Search for the cell housing the specified text and yield its [X, Y] center coordinate. 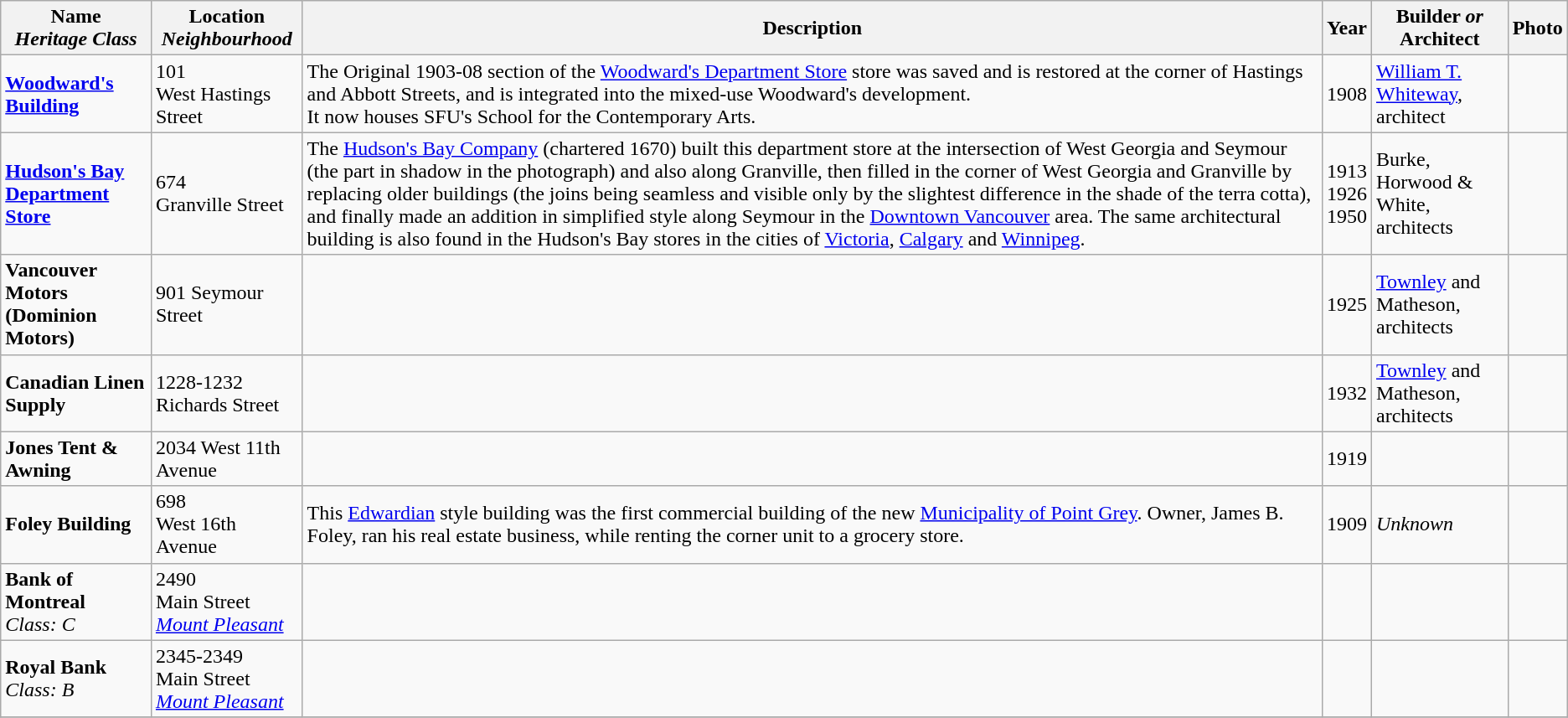
1228-1232Richards Street [226, 393]
1932 [1347, 393]
698West 16th Avenue [226, 524]
Jones Tent & Awning [76, 459]
1908 [1347, 94]
William T. Whiteway, architect [1439, 94]
1919 [1347, 459]
1909 [1347, 524]
Builder orArchitect [1439, 28]
101West Hastings Street [226, 94]
191319261950 [1347, 194]
Unknown [1439, 524]
Canadian Linen Supply [76, 393]
674Granville Street [226, 194]
Foley Building [76, 524]
Bank of MontrealClass: C [76, 602]
Royal BankClass: B [76, 679]
901 Seymour Street [226, 305]
2490Main StreetMount Pleasant [226, 602]
1925 [1347, 305]
LocationNeighbourhood [226, 28]
Hudson's Bay Department Store [76, 194]
Woodward's Building [76, 94]
NameHeritage Class [76, 28]
Year [1347, 28]
Description [812, 28]
Burke, Horwood & White, architects [1439, 194]
2345-2349Main StreetMount Pleasant [226, 679]
Vancouver Motors(Dominion Motors) [76, 305]
Photo [1538, 28]
2034 West 11th Avenue [226, 459]
